For the text-containing cell, return its midpoint in [x, y] coordinate format. 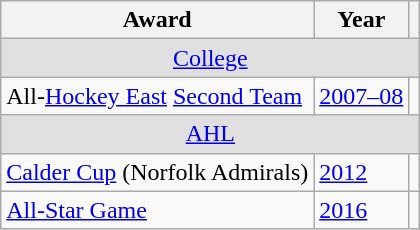
College [210, 58]
Calder Cup (Norfolk Admirals) [158, 172]
2012 [362, 172]
Award [158, 20]
All-Hockey East Second Team [158, 96]
All-Star Game [158, 210]
Year [362, 20]
2016 [362, 210]
AHL [210, 134]
2007–08 [362, 96]
